Return the [X, Y] coordinate for the center point of the cell that contains the specified text.  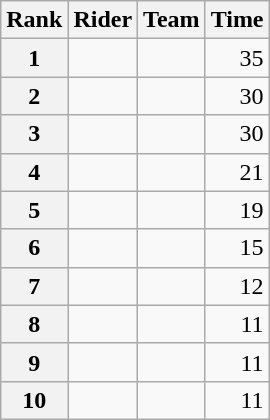
9 [34, 362]
12 [237, 286]
5 [34, 210]
Rank [34, 20]
1 [34, 58]
19 [237, 210]
Rider [103, 20]
Team [172, 20]
7 [34, 286]
2 [34, 96]
6 [34, 248]
21 [237, 172]
Time [237, 20]
4 [34, 172]
8 [34, 324]
15 [237, 248]
10 [34, 400]
3 [34, 134]
35 [237, 58]
